Identify which cell holds the provided text, then report its (X, Y) central coordinate. 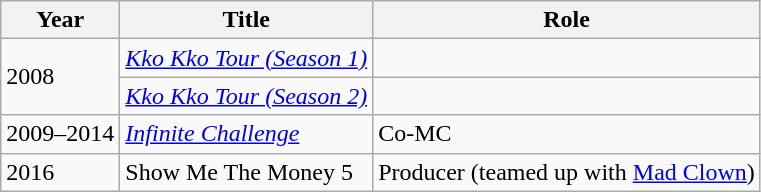
2008 (60, 77)
Producer (teamed up with Mad Clown) (567, 172)
Year (60, 20)
2016 (60, 172)
Co-MC (567, 134)
Kko Kko Tour (Season 1) (246, 58)
Role (567, 20)
2009–2014 (60, 134)
Kko Kko Tour (Season 2) (246, 96)
Title (246, 20)
Infinite Challenge (246, 134)
Show Me The Money 5 (246, 172)
